Search for the cell housing the specified text and yield its [X, Y] center coordinate. 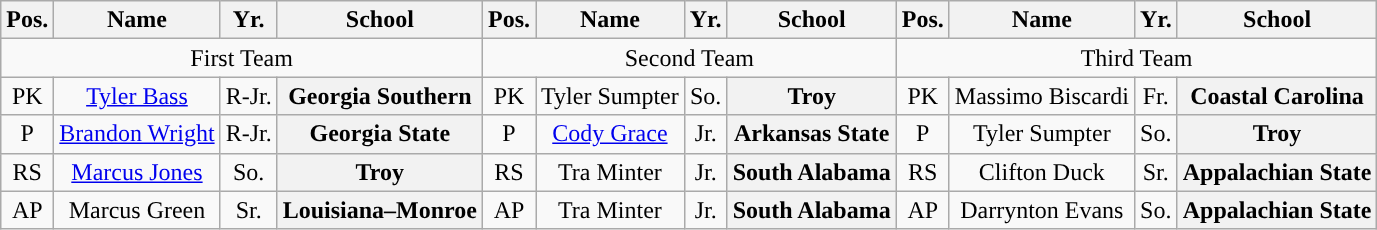
Georgia Southern [380, 96]
Third Team [1136, 58]
Georgia State [380, 134]
First Team [242, 58]
Marcus Green [137, 210]
Louisiana–Monroe [380, 210]
Clifton Duck [1042, 172]
Fr. [1156, 96]
Tyler Bass [137, 96]
Cody Grace [610, 134]
Massimo Biscardi [1042, 96]
Darrynton Evans [1042, 210]
Coastal Carolina [1277, 96]
Arkansas State [812, 134]
Second Team [690, 58]
Brandon Wright [137, 134]
Marcus Jones [137, 172]
